Capture the cell that displays the provided text and extract its [X, Y] central coordinate. 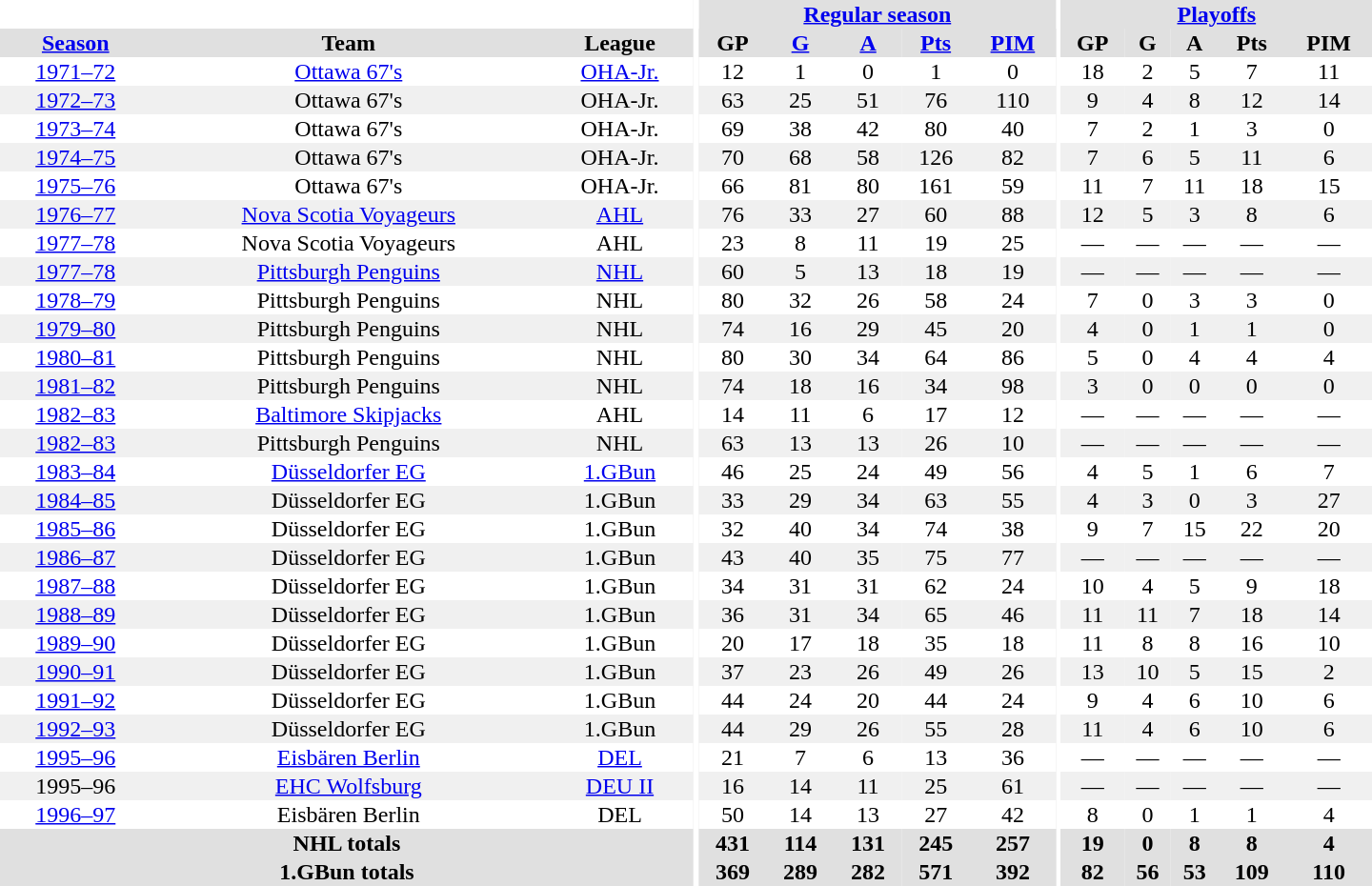
109 [1252, 872]
1975–76 [76, 186]
1.GBun totals [347, 872]
50 [732, 815]
DEU II [619, 786]
37 [732, 672]
1979–80 [76, 329]
1985–86 [76, 529]
Season [76, 43]
62 [936, 586]
70 [732, 157]
League [619, 43]
245 [936, 843]
131 [869, 843]
1980–81 [76, 357]
66 [732, 186]
86 [1014, 357]
1984–85 [76, 500]
98 [1014, 386]
53 [1195, 872]
75 [936, 557]
1981–82 [76, 386]
68 [800, 157]
1988–89 [76, 614]
1986–87 [76, 557]
21 [732, 757]
1989–90 [76, 643]
369 [732, 872]
59 [1014, 186]
1991–92 [76, 700]
22 [1252, 529]
28 [1014, 729]
81 [800, 186]
289 [800, 872]
Baltimore Skipjacks [349, 414]
392 [1014, 872]
1972–73 [76, 100]
Playoffs [1217, 14]
431 [732, 843]
1983–84 [76, 472]
161 [936, 186]
1973–74 [76, 129]
1996–97 [76, 815]
282 [869, 872]
61 [1014, 786]
65 [936, 614]
1974–75 [76, 157]
114 [800, 843]
Regular season [877, 14]
69 [732, 129]
EHC Wolfsburg [349, 786]
43 [732, 557]
88 [1014, 214]
64 [936, 357]
77 [1014, 557]
1987–88 [76, 586]
30 [800, 357]
126 [936, 157]
1971–72 [76, 71]
571 [936, 872]
45 [936, 329]
51 [869, 100]
257 [1014, 843]
1976–77 [76, 214]
1978–79 [76, 300]
Team [349, 43]
1990–91 [76, 672]
1992–93 [76, 729]
NHL totals [347, 843]
